Provide the (X, Y) coordinate of the cell's center where the given text is located.  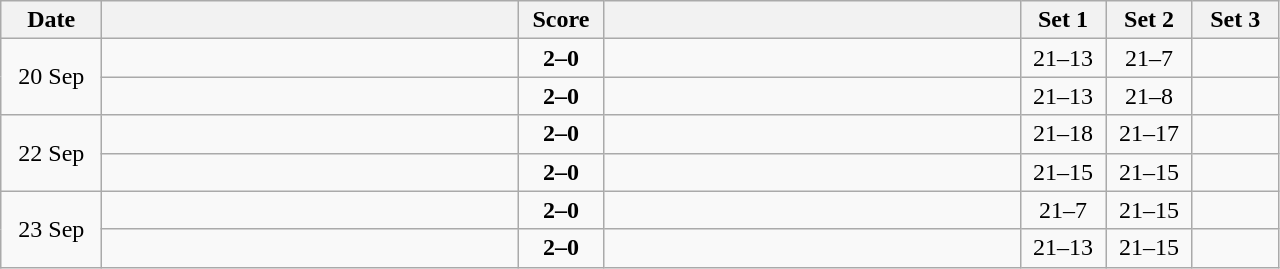
Set 2 (1149, 20)
20 Sep (52, 77)
23 Sep (52, 229)
Score (561, 20)
Set 3 (1235, 20)
22 Sep (52, 153)
Set 1 (1063, 20)
21–18 (1063, 134)
21–8 (1149, 96)
21–17 (1149, 134)
Date (52, 20)
